Capture the cell that displays the provided text and extract its (X, Y) central coordinate. 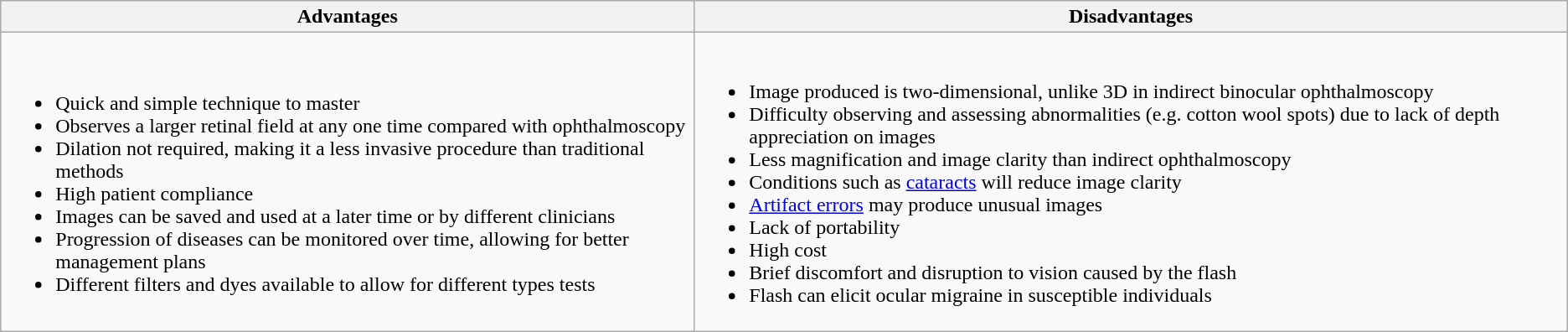
Advantages (348, 17)
Disadvantages (1131, 17)
